Scan for the cell matching the given text and deliver its [X, Y] coordinate at center. 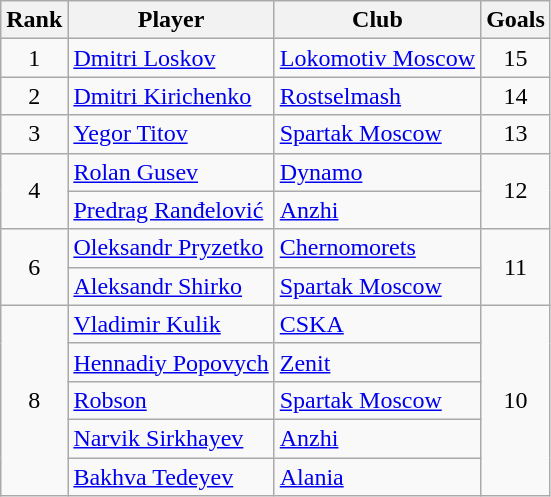
Goals [516, 20]
Rank [34, 20]
Narvik Sirkhayev [171, 438]
Hennadiy Popovych [171, 362]
CSKA [377, 324]
Lokomotiv Moscow [377, 58]
Rolan Gusev [171, 172]
Chernomorets [377, 248]
8 [34, 400]
Dynamo [377, 172]
14 [516, 96]
Vladimir Kulik [171, 324]
Bakhva Tedeyev [171, 477]
Club [377, 20]
13 [516, 134]
11 [516, 267]
4 [34, 191]
10 [516, 400]
Aleksandr Shirko [171, 286]
Predrag Ranđelović [171, 210]
1 [34, 58]
15 [516, 58]
2 [34, 96]
Dmitri Kirichenko [171, 96]
3 [34, 134]
6 [34, 267]
Zenit [377, 362]
Dmitri Loskov [171, 58]
12 [516, 191]
Yegor Titov [171, 134]
Oleksandr Pryzetko [171, 248]
Robson [171, 400]
Alania [377, 477]
Player [171, 20]
Rostselmash [377, 96]
